Pinpoint the cell where the given text exists, returning its (x, y) midpoint coordinate. 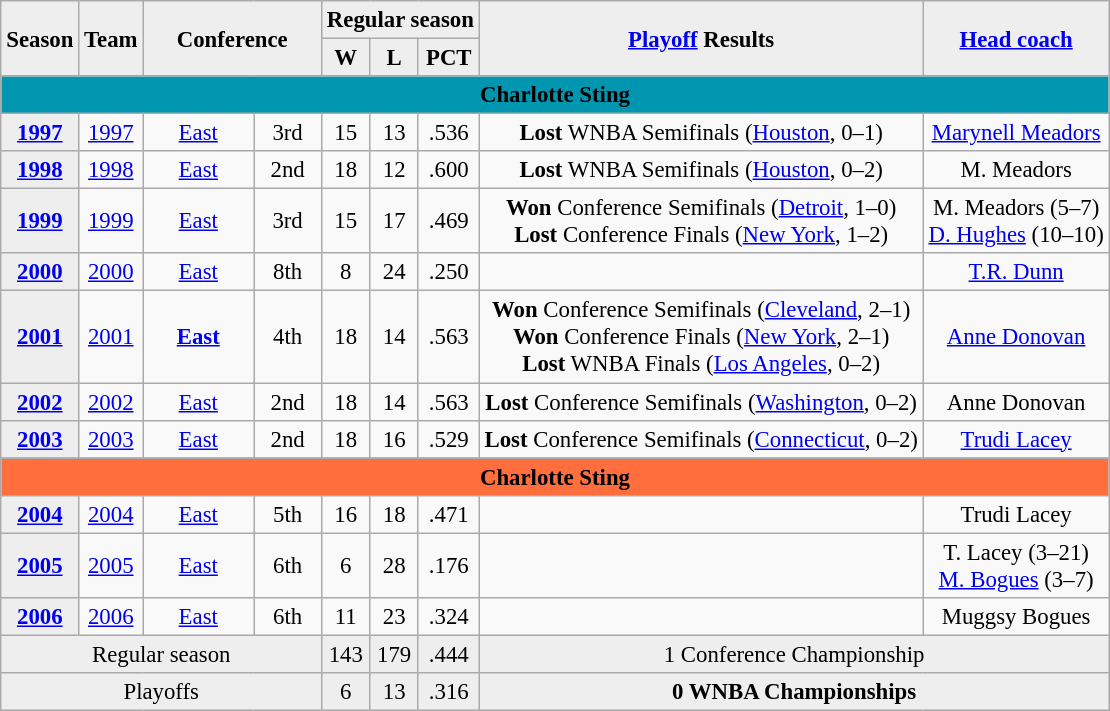
Head coach (1016, 38)
17 (394, 222)
Playoffs (162, 692)
M. Meadors (5–7)D. Hughes (10–10) (1016, 222)
T. Lacey (3–21)M. Bogues (3–7) (1016, 566)
.469 (448, 222)
Conference (232, 38)
8 (346, 273)
Lost WNBA Semifinals (Houston, 0–1) (701, 133)
24 (394, 273)
Season (40, 38)
.444 (448, 654)
.600 (448, 170)
Lost Conference Semifinals (Connecticut, 0–2) (701, 439)
.316 (448, 692)
Won Conference Semifinals (Detroit, 1–0) Lost Conference Finals (New York, 1–2) (701, 222)
179 (394, 654)
Team (111, 38)
12 (394, 170)
M. Meadors (1016, 170)
.471 (448, 514)
0 WNBA Championships (794, 692)
Lost Conference Semifinals (Washington, 0–2) (701, 402)
.324 (448, 617)
5th (288, 514)
.176 (448, 566)
Playoff Results (701, 38)
PCT (448, 58)
.250 (448, 273)
Lost WNBA Semifinals (Houston, 0–2) (701, 170)
11 (346, 617)
8th (288, 273)
Muggsy Bogues (1016, 617)
Won Conference Semifinals (Cleveland, 2–1) Won Conference Finals (New York, 2–1) Lost WNBA Finals (Los Angeles, 0–2) (701, 337)
W (346, 58)
T.R. Dunn (1016, 273)
.529 (448, 439)
1 Conference Championship (794, 654)
23 (394, 617)
Marynell Meadors (1016, 133)
L (394, 58)
143 (346, 654)
.536 (448, 133)
4th (288, 337)
28 (394, 566)
